Return the (x, y) coordinate for the center point of the cell that contains the specified text.  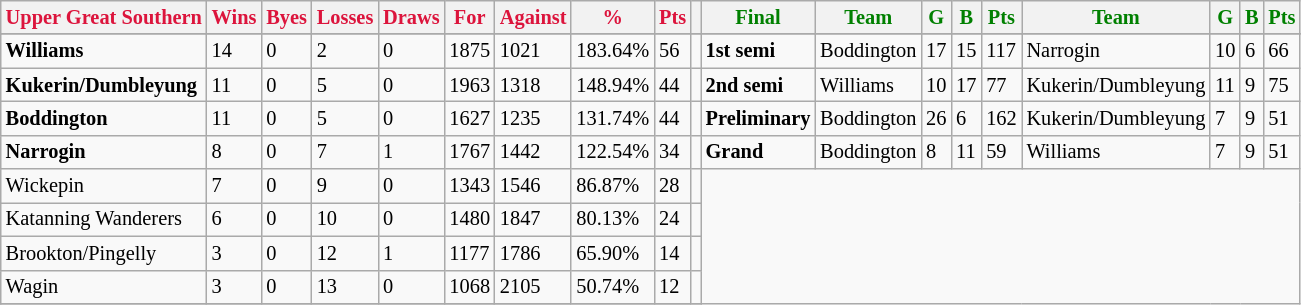
1318 (534, 85)
65.90% (612, 253)
148.94% (612, 85)
80.13% (612, 219)
28 (672, 186)
1627 (469, 118)
24 (672, 219)
1786 (534, 253)
Wagin (104, 287)
Draws (411, 17)
Preliminary (758, 118)
26 (936, 118)
1847 (534, 219)
59 (1001, 152)
117 (1001, 51)
1480 (469, 219)
Grand (758, 152)
1st semi (758, 51)
1021 (534, 51)
34 (672, 152)
1546 (534, 186)
75 (1282, 85)
86.87% (612, 186)
Final (758, 17)
For (469, 17)
2105 (534, 287)
50.74% (612, 287)
% (612, 17)
2 (345, 51)
1343 (469, 186)
1963 (469, 85)
1177 (469, 253)
Losses (345, 17)
56 (672, 51)
1767 (469, 152)
Brookton/Pingelly (104, 253)
Against (534, 17)
1068 (469, 287)
Byes (286, 17)
Wins (234, 17)
1235 (534, 118)
1875 (469, 51)
122.54% (612, 152)
1442 (534, 152)
131.74% (612, 118)
Katanning Wanderers (104, 219)
Upper Great Southern (104, 17)
162 (1001, 118)
66 (1282, 51)
77 (1001, 85)
2nd semi (758, 85)
15 (966, 51)
Wickepin (104, 186)
183.64% (612, 51)
13 (345, 287)
